Output the (X, Y) coordinate of the center of the cell containing the given text.  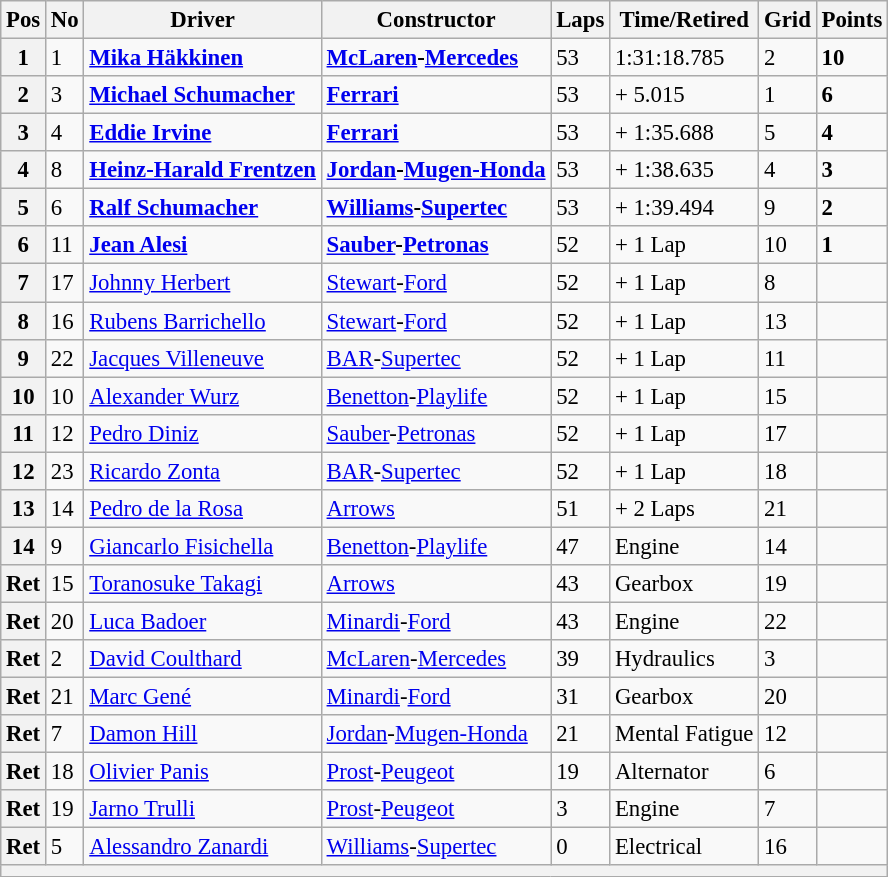
Giancarlo Fisichella (202, 546)
Electrical (684, 847)
Damon Hill (202, 734)
0 (580, 847)
Alternator (684, 772)
Points (852, 20)
+ 1:35.688 (684, 133)
Heinz-Harald Frentzen (202, 170)
1:31:18.785 (684, 58)
Ralf Schumacher (202, 208)
Jarno Trulli (202, 809)
Marc Gené (202, 697)
Jacques Villeneuve (202, 358)
51 (580, 509)
Pos (24, 20)
31 (580, 697)
47 (580, 546)
Pedro Diniz (202, 433)
Michael Schumacher (202, 95)
Jean Alesi (202, 245)
Johnny Herbert (202, 283)
Alexander Wurz (202, 396)
Alessandro Zanardi (202, 847)
23 (65, 471)
Toranosuke Takagi (202, 584)
+ 2 Laps (684, 509)
39 (580, 659)
Laps (580, 20)
Ricardo Zonta (202, 471)
Mental Fatigue (684, 734)
Mika Häkkinen (202, 58)
Olivier Panis (202, 772)
No (65, 20)
Rubens Barrichello (202, 321)
David Coulthard (202, 659)
Grid (788, 20)
Eddie Irvine (202, 133)
Constructor (436, 20)
Hydraulics (684, 659)
Time/Retired (684, 20)
+ 5.015 (684, 95)
+ 1:38.635 (684, 170)
Pedro de la Rosa (202, 509)
Luca Badoer (202, 621)
+ 1:39.494 (684, 208)
Driver (202, 20)
